Extract the [x, y] coordinate from the center of the cell holding the provided text.  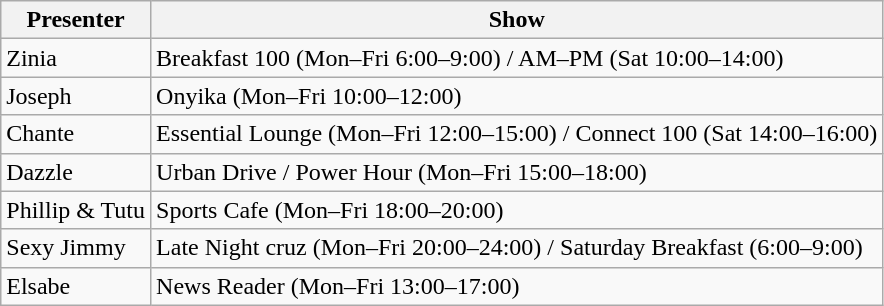
Sexy Jimmy [76, 248]
Dazzle [76, 172]
Late Night cruz (Mon–Fri 20:00–24:00) / Saturday Breakfast (6:00–9:00) [517, 248]
Urban Drive / Power Hour (Mon–Fri 15:00–18:00) [517, 172]
Chante [76, 134]
News Reader (Mon–Fri 13:00–17:00) [517, 286]
Onyika (Mon–Fri 10:00–12:00) [517, 96]
Phillip & Tutu [76, 210]
Essential Lounge (Mon–Fri 12:00–15:00) / Connect 100 (Sat 14:00–16:00) [517, 134]
Breakfast 100 (Mon–Fri 6:00–9:00) / AM–PM (Sat 10:00–14:00) [517, 58]
Sports Cafe (Mon–Fri 18:00–20:00) [517, 210]
Presenter [76, 20]
Show [517, 20]
Elsabe [76, 286]
Joseph [76, 96]
Zinia [76, 58]
